Detect which cell encompasses the target text, then output its [x, y] center coordinate. 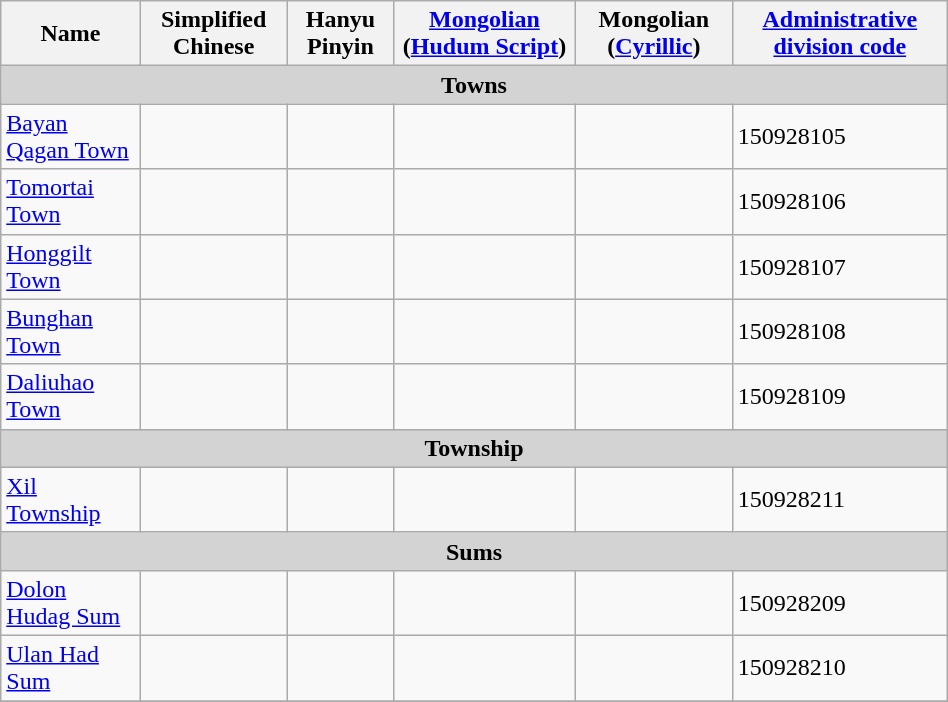
150928210 [840, 668]
150928209 [840, 602]
150928106 [840, 202]
Simplified Chinese [214, 34]
Ulan Had Sum [70, 668]
150928107 [840, 266]
Township [474, 448]
150928109 [840, 396]
Bunghan Town [70, 332]
Daliuhao Town [70, 396]
Mongolian (Cyrillic) [654, 34]
150928108 [840, 332]
Towns [474, 85]
Tomortai Town [70, 202]
Honggilt Town [70, 266]
Hanyu Pinyin [340, 34]
Administrative division code [840, 34]
Mongolian (Hudum Script) [485, 34]
Name [70, 34]
150928105 [840, 136]
Sums [474, 551]
Dolon Hudag Sum [70, 602]
150928211 [840, 500]
Bayan Qagan Town [70, 136]
Xil Township [70, 500]
